Determine the (x, y) coordinate at the center of the cell enclosing the given text.  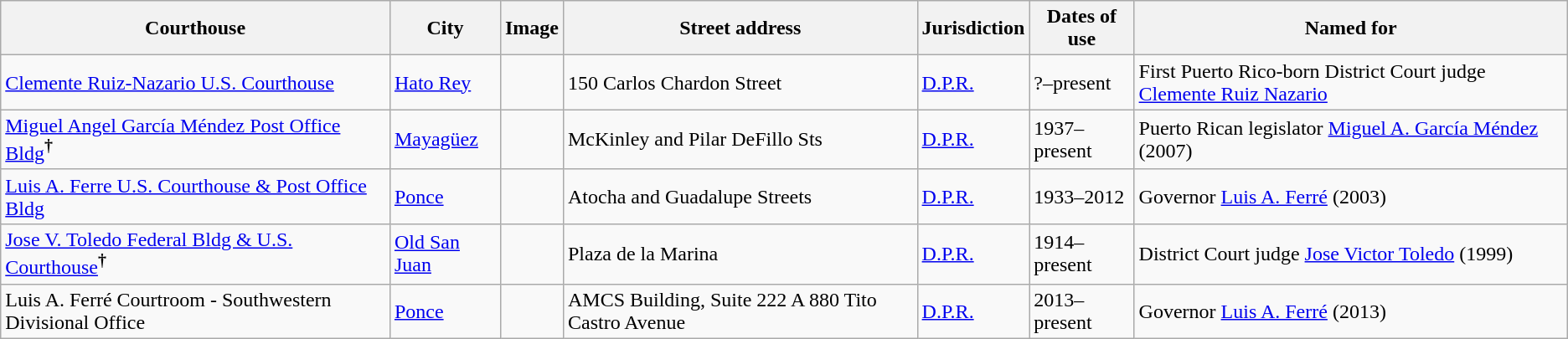
Jurisdiction (973, 28)
Plaza de la Marina (740, 254)
150 Carlos Chardon Street (740, 82)
Dates of use (1082, 28)
1937–present (1082, 140)
Governor Luis A. Ferré (2003) (1350, 196)
Named for (1350, 28)
2013–present (1082, 311)
1933–2012 (1082, 196)
AMCS Building, Suite 222 A 880 Tito Castro Avenue (740, 311)
Street address (740, 28)
Miguel Angel García Méndez Post Office Bldg† (196, 140)
McKinley and Pilar DeFillo Sts (740, 140)
Luis A. Ferré Courtroom - Southwestern Divisional Office (196, 311)
Old San Juan (445, 254)
?–present (1082, 82)
Puerto Rican legislator Miguel A. García Méndez (2007) (1350, 140)
1914–present (1082, 254)
Image (531, 28)
Mayagüez (445, 140)
Atocha and Guadalupe Streets (740, 196)
Hato Rey (445, 82)
First Puerto Rico-born District Court judge Clemente Ruiz Nazario (1350, 82)
Jose V. Toledo Federal Bldg & U.S. Courthouse† (196, 254)
Clemente Ruiz-Nazario U.S. Courthouse (196, 82)
Luis A. Ferre U.S. Courthouse & Post Office Bldg (196, 196)
District Court judge Jose Victor Toledo (1999) (1350, 254)
Courthouse (196, 28)
Governor Luis A. Ferré (2013) (1350, 311)
City (445, 28)
